Return [x, y] of the center of cell containing provided text 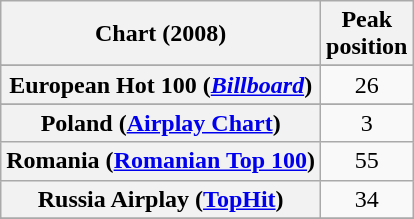
55 [367, 161]
Peakposition [367, 34]
European Hot 100 (Billboard) [161, 85]
Romania (Romanian Top 100) [161, 161]
34 [367, 199]
26 [367, 85]
Chart (2008) [161, 34]
Russia Airplay (TopHit) [161, 199]
3 [367, 123]
Poland (Airplay Chart) [161, 123]
